Provide the (x, y) coordinate of the cell's center where the given text is located.  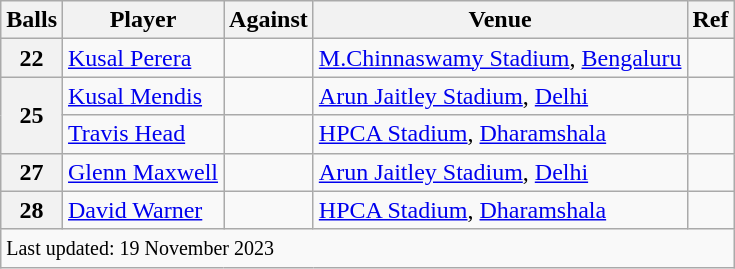
Player (144, 20)
Venue (500, 20)
Balls (32, 20)
25 (32, 115)
28 (32, 210)
Last updated: 19 November 2023 (368, 248)
Kusal Perera (144, 58)
Glenn Maxwell (144, 172)
Ref (710, 20)
27 (32, 172)
Travis Head (144, 134)
David Warner (144, 210)
Against (269, 20)
Kusal Mendis (144, 96)
M.Chinnaswamy Stadium, Bengaluru (500, 58)
22 (32, 58)
